Return the [x, y] coordinate for the center point of the cell that contains the specified text.  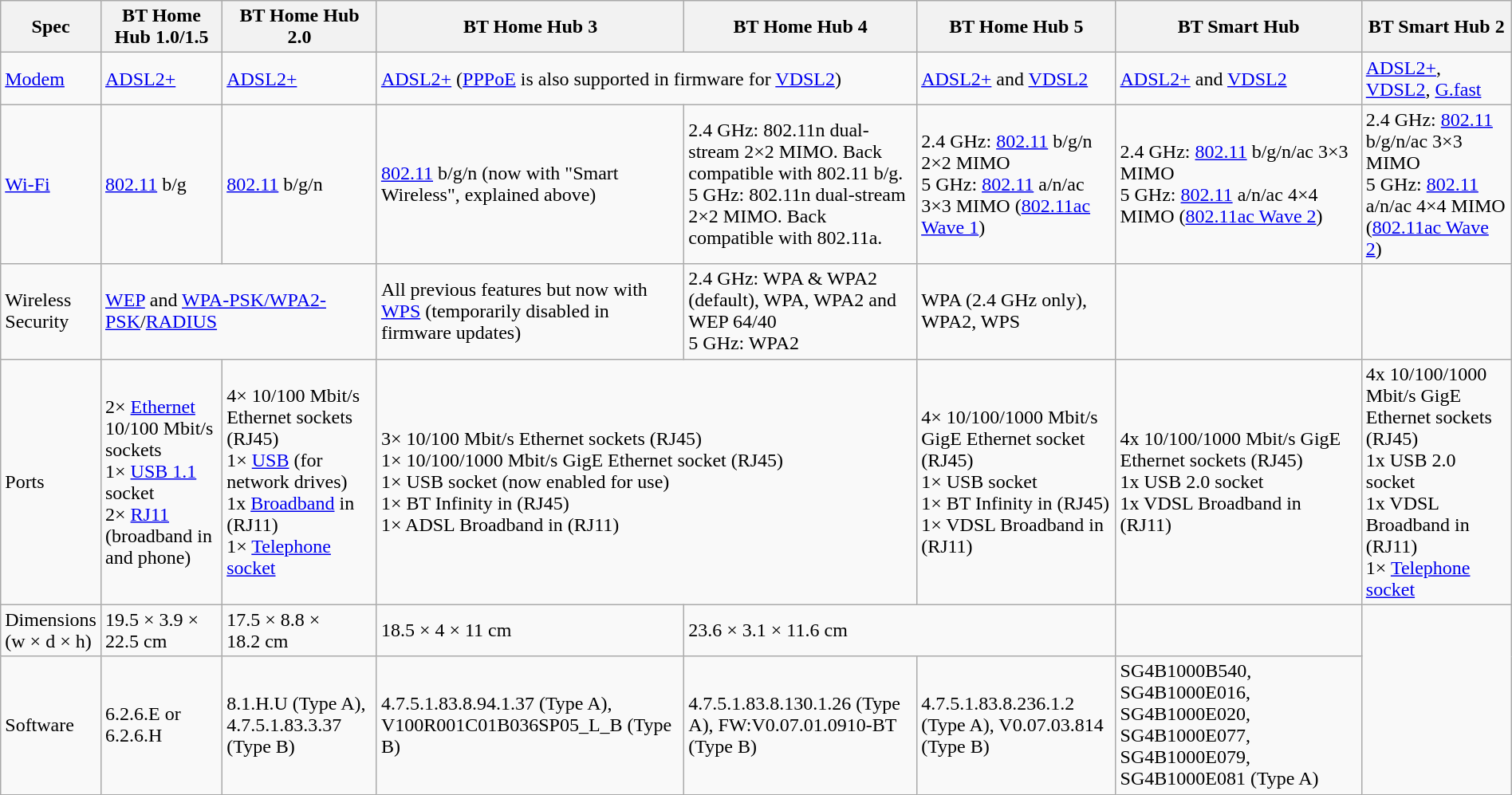
2.4 GHz: 802.11n dual-stream 2×2 MIMO. Back compatible with 802.11 b/g.5 GHz: 802.11n dual-stream 2×2 MIMO. Back compatible with 802.11a. [801, 184]
19.5 × 3.9 × 22.5 cm [161, 630]
BT Home Hub 4 [801, 27]
Wi-Fi [51, 184]
BT Home Hub 2.0 [300, 27]
BT Smart Hub [1238, 27]
BT Home Hub 1.0/1.5 [161, 27]
23.6 × 3.1 × 11.6 cm [900, 630]
802.11 b/g/n [300, 184]
8.1.H.U (Type A), 4.7.5.1.83.3.37 (Type B) [300, 726]
4× 10/100/1000 Mbit/s GigE Ethernet socket (RJ45)1× USB socket1× BT Infinity in (RJ45)1× VDSL Broadband in (RJ11) [1016, 482]
WEP and WPA-PSK/WPA2-PSK/RADIUS [238, 311]
2.4 GHz: WPA & WPA2 (default), WPA, WPA2 and WEP 64/405 GHz: WPA2 [801, 311]
BT Smart Hub 2 [1436, 27]
4× 10/100 Mbit/s Ethernet sockets (RJ45) 1× USB (for network drives)1x Broadband in (RJ11)1× Telephone socket [300, 482]
2× Ethernet 10/100 Mbit/s sockets1× USB 1.1 socket 2× RJ11 (broadband in and phone) [161, 482]
ADSL2+ (PPPoE is also supported in firmware for VDSL2) [646, 78]
4.7.5.1.83.8.130.1.26 (Type A), FW:V0.07.01.0910-BT (Type B) [801, 726]
17.5 × 8.8 × 18.2 cm [300, 630]
BT Home Hub 3 [530, 27]
802.11 b/g/n (now with "Smart Wireless", explained above) [530, 184]
BT Home Hub 5 [1016, 27]
4x 10/100/1000 Mbit/s GigE Ethernet sockets (RJ45)1x USB 2.0 socket1x VDSL Broadband in (RJ11) [1238, 482]
Ports [51, 482]
802.11 b/g [161, 184]
WirelessSecurity [51, 311]
Software [51, 726]
ADSL2+, VDSL2, G.fast [1436, 78]
Modem [51, 78]
All previous features but now with WPS (temporarily disabled in firmware updates) [530, 311]
18.5 × 4 × 11 cm [530, 630]
4x 10/100/1000 Mbit/s GigE Ethernet sockets (RJ45)1x USB 2.0 socket1x VDSL Broadband in (RJ11)1× Telephone socket [1436, 482]
4.7.5.1.83.8.94.1.37 (Type A), V100R001C01B036SP05_L_B (Type B) [530, 726]
6.2.6.E or 6.2.6.H [161, 726]
SG4B1000B540, SG4B1000E016, SG4B1000E020, SG4B1000E077, SG4B1000E079, SG4B1000E081 (Type A) [1238, 726]
WPA (2.4 GHz only), WPA2, WPS [1016, 311]
Spec [51, 27]
4.7.5.1.83.8.236.1.2 (Type A), V0.07.03.814 (Type B) [1016, 726]
2.4 GHz: 802.11 b/g/n 2×2 MIMO 5 GHz: 802.11 a/n/ac 3×3 MIMO (802.11ac Wave 1) [1016, 184]
Dimensions(w × d × h) [51, 630]
